Scan for the cell matching the given text and deliver its (x, y) coordinate at center. 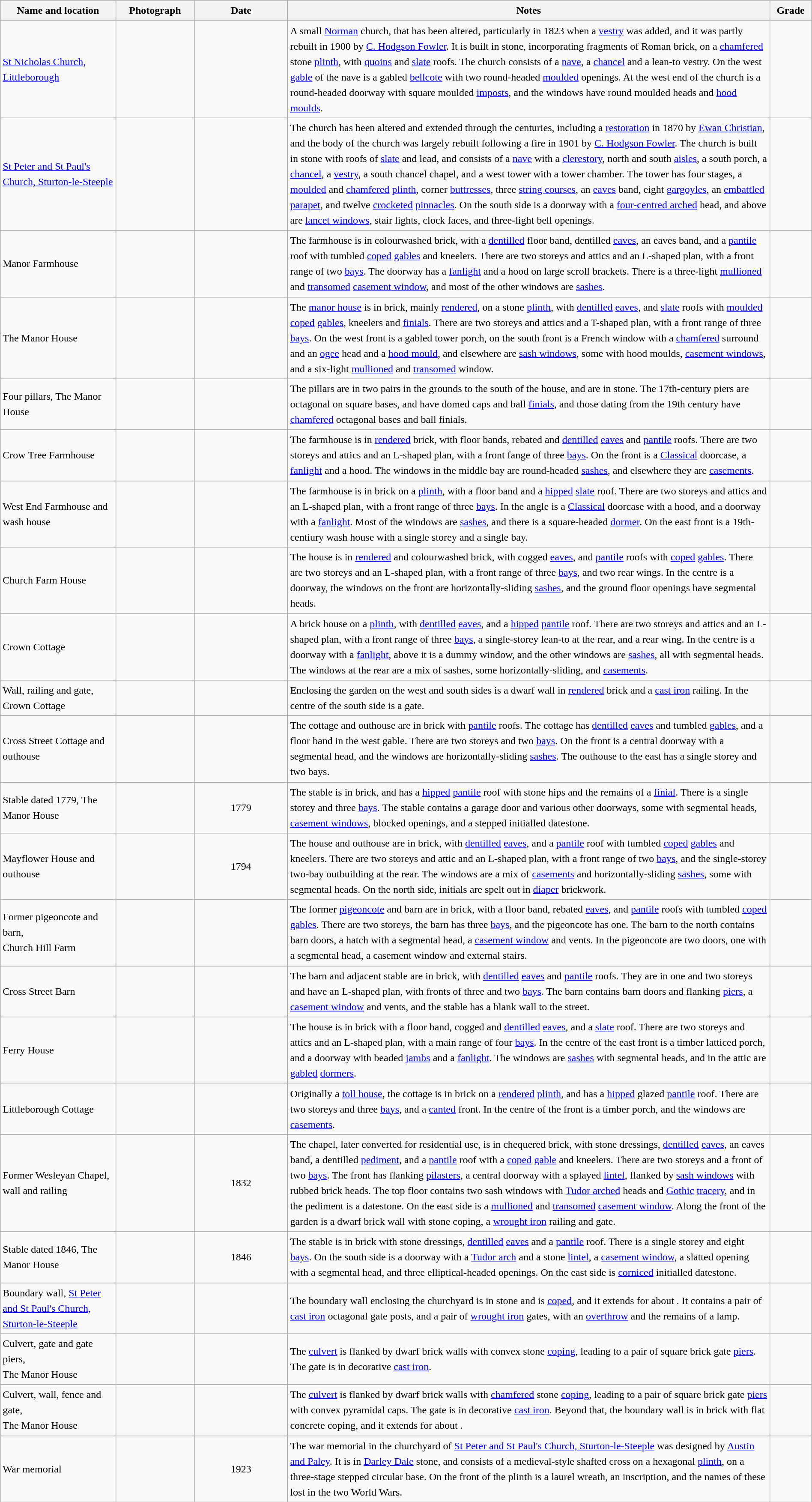
Notes (528, 10)
1794 (241, 866)
Date (241, 10)
1923 (241, 1469)
War memorial (58, 1469)
Former Wesleyan Chapel, wall and railing (58, 1183)
1779 (241, 808)
The Manor House (58, 338)
St Peter and St Paul's Church, Sturton-le-Steeple (58, 174)
West End Farmhouse and wash house (58, 514)
Cross Street Cottage and outhouse (58, 749)
Stable dated 1779, The Manor House (58, 808)
Culvert, wall, fence and gate,The Manor House (58, 1410)
Littleborough Cottage (58, 1109)
Stable dated 1846, The Manor House (58, 1257)
1832 (241, 1183)
Photograph (155, 10)
Former pigeoncote and barn,Church Hill Farm (58, 933)
1846 (241, 1257)
Crow Tree Farmhouse (58, 455)
Manor Farmhouse (58, 264)
Culvert, gate and gate piers,The Manor House (58, 1359)
Wall, railing and gate, Crown Cottage (58, 697)
Name and location (58, 10)
Cross Street Barn (58, 991)
Crown Cottage (58, 647)
Boundary wall, St Peter and St Paul's Church, Sturton-le-Steeple (58, 1308)
Ferry House (58, 1050)
Four pillars, The Manor House (58, 404)
St Nicholas Church, Littleborough (58, 69)
Grade (791, 10)
Church Farm House (58, 580)
Mayflower House and outhouse (58, 866)
